Return the (X, Y) coordinate for the center point of the cell that contains the specified text.  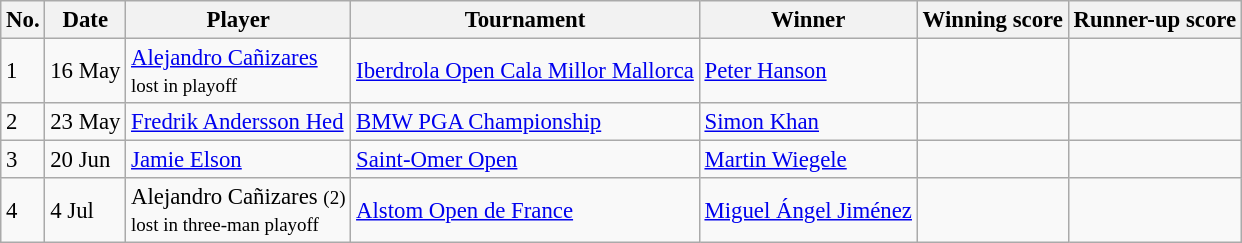
Alejandro Cañizareslost in playoff (238, 72)
1 (23, 72)
Jamie Elson (238, 160)
Alstom Open de France (525, 210)
2 (23, 122)
4 Jul (86, 210)
Miguel Ángel Jiménez (808, 210)
Winner (808, 20)
Saint-Omer Open (525, 160)
Martin Wiegele (808, 160)
16 May (86, 72)
Tournament (525, 20)
Fredrik Andersson Hed (238, 122)
4 (23, 210)
No. (23, 20)
Runner-up score (1154, 20)
20 Jun (86, 160)
Date (86, 20)
Player (238, 20)
3 (23, 160)
Peter Hanson (808, 72)
Iberdrola Open Cala Millor Mallorca (525, 72)
Alejandro Cañizares (2)lost in three-man playoff (238, 210)
Simon Khan (808, 122)
23 May (86, 122)
Winning score (992, 20)
BMW PGA Championship (525, 122)
